Identify which cell holds the provided text, then report its [X, Y] central coordinate. 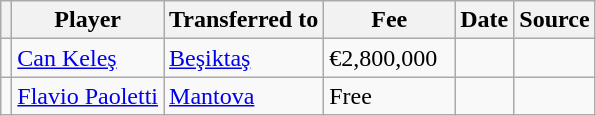
Player [88, 20]
Transferred to [244, 20]
Beşiktaş [244, 58]
Source [554, 20]
€2,800,000 [390, 58]
Fee [390, 20]
Flavio Paoletti [88, 96]
Free [390, 96]
Can Keleş [88, 58]
Mantova [244, 96]
Date [484, 20]
